Locate the cell with the specified text and output its [X, Y] center coordinate. 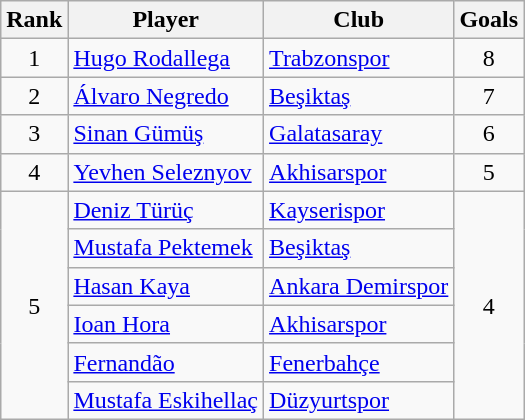
Ankara Demirspor [359, 286]
Kayserispor [359, 210]
1 [34, 58]
Club [359, 20]
Fernandão [166, 362]
Düzyurtspor [359, 400]
6 [489, 134]
Hasan Kaya [166, 286]
2 [34, 96]
Sinan Gümüş [166, 134]
Yevhen Seleznyov [166, 172]
Fenerbahçe [359, 362]
Rank [34, 20]
Mustafa Eskihellaç [166, 400]
Deniz Türüç [166, 210]
Galatasaray [359, 134]
Hugo Rodallega [166, 58]
3 [34, 134]
Goals [489, 20]
8 [489, 58]
Trabzonspor [359, 58]
Mustafa Pektemek [166, 248]
Álvaro Negredo [166, 96]
Ioan Hora [166, 324]
7 [489, 96]
Player [166, 20]
